Scan for the cell matching the given text and deliver its (x, y) coordinate at center. 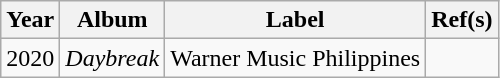
Warner Music Philippines (296, 58)
Label (296, 20)
Ref(s) (462, 20)
Album (112, 20)
Year (30, 20)
2020 (30, 58)
Daybreak (112, 58)
